Capture the cell that displays the provided text and extract its [X, Y] central coordinate. 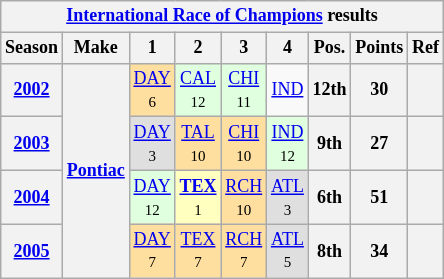
Points [380, 48]
2005 [32, 251]
CHI10 [244, 144]
Pontiac [96, 170]
RCH10 [244, 197]
TAL10 [198, 144]
34 [380, 251]
3 [244, 48]
DAY12 [152, 197]
TEX7 [198, 251]
30 [380, 90]
DAY7 [152, 251]
2003 [32, 144]
TEX1 [198, 197]
4 [288, 48]
DAY6 [152, 90]
Pos. [330, 48]
CHI11 [244, 90]
51 [380, 197]
12th [330, 90]
IND [288, 90]
RCH7 [244, 251]
9th [330, 144]
IND12 [288, 144]
Season [32, 48]
2004 [32, 197]
2002 [32, 90]
ATL5 [288, 251]
International Race of Champions results [222, 16]
ATL3 [288, 197]
Ref [426, 48]
DAY3 [152, 144]
8th [330, 251]
2 [198, 48]
1 [152, 48]
CAL12 [198, 90]
6th [330, 197]
Make [96, 48]
27 [380, 144]
